Scan for the cell matching the given text and deliver its [x, y] coordinate at center. 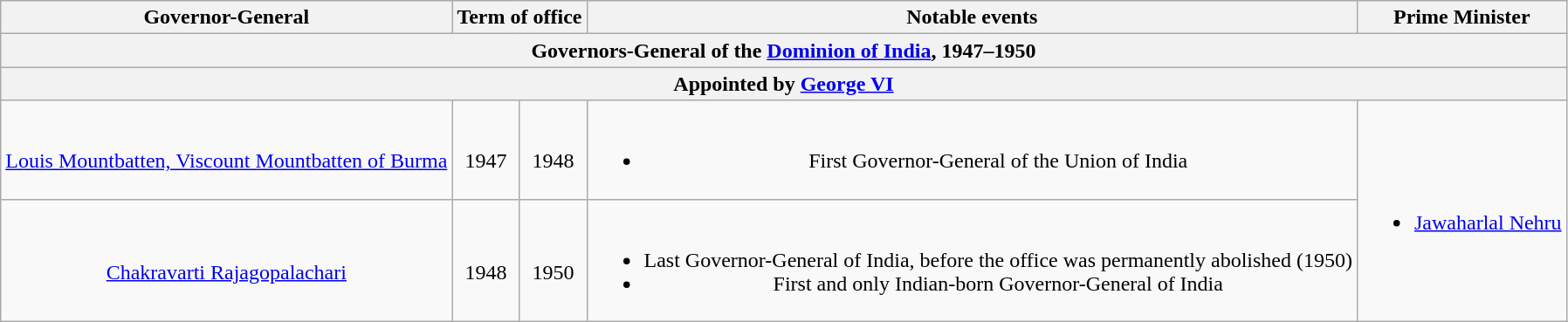
Term of office [519, 17]
Prime Minister [1461, 17]
Governors-General of the Dominion of India, 1947–1950 [784, 51]
Appointed by George VI [784, 84]
Governor-General [227, 17]
Last Governor-General of India, before the office was permanently abolished (1950)First and only Indian-born Governor-General of India [972, 260]
1947 [485, 150]
1950 [554, 260]
Louis Mountbatten, Viscount Mountbatten of Burma [227, 150]
Jawaharlal Nehru [1461, 211]
Chakravarti Rajagopalachari [227, 260]
First Governor-General of the Union of India [972, 150]
Notable events [972, 17]
